Locate the cell with the specified text and output its (X, Y) center coordinate. 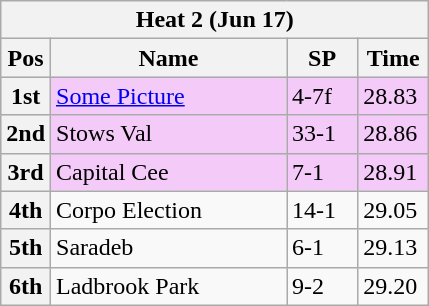
Time (394, 58)
2nd (26, 134)
29.13 (394, 248)
Heat 2 (Jun 17) (215, 20)
Pos (26, 58)
5th (26, 248)
9-2 (322, 286)
4-7f (322, 96)
6-1 (322, 248)
29.20 (394, 286)
SP (322, 58)
Capital Cee (169, 172)
33-1 (322, 134)
28.91 (394, 172)
Corpo Election (169, 210)
Name (169, 58)
3rd (26, 172)
Ladbrook Park (169, 286)
1st (26, 96)
28.83 (394, 96)
7-1 (322, 172)
Saradeb (169, 248)
Some Picture (169, 96)
14-1 (322, 210)
4th (26, 210)
28.86 (394, 134)
29.05 (394, 210)
Stows Val (169, 134)
6th (26, 286)
